Identify which cell holds the provided text, then report its [X, Y] central coordinate. 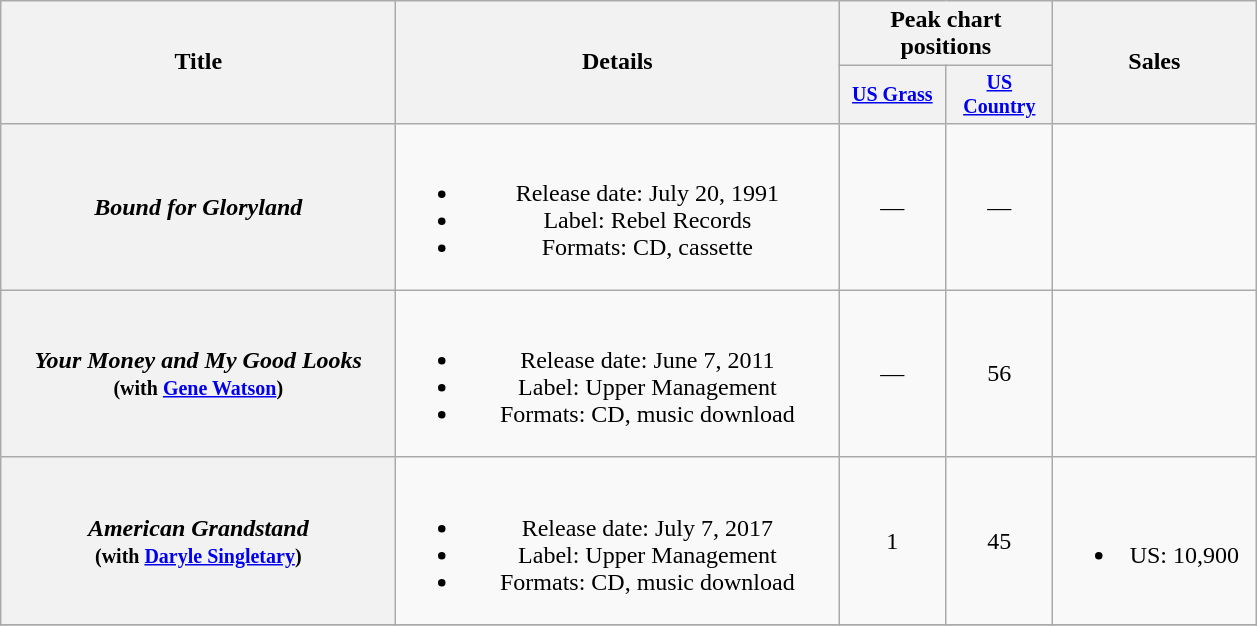
Release date: July 20, 1991Label: Rebel RecordsFormats: CD, cassette [618, 206]
56 [1000, 374]
Release date: June 7, 2011Label: Upper ManagementFormats: CD, music download [618, 374]
Release date: July 7, 2017Label: Upper ManagementFormats: CD, music download [618, 540]
45 [1000, 540]
Peak chart positions [946, 34]
Bound for Gloryland [198, 206]
1 [892, 540]
Details [618, 62]
US Grass [892, 94]
Sales [1154, 62]
Title [198, 62]
American Grandstand(with Daryle Singletary) [198, 540]
US: 10,900 [1154, 540]
Your Money and My Good Looks(with Gene Watson) [198, 374]
US Country [1000, 94]
